Determine the [X, Y] coordinate at the center of the cell enclosing the given text.  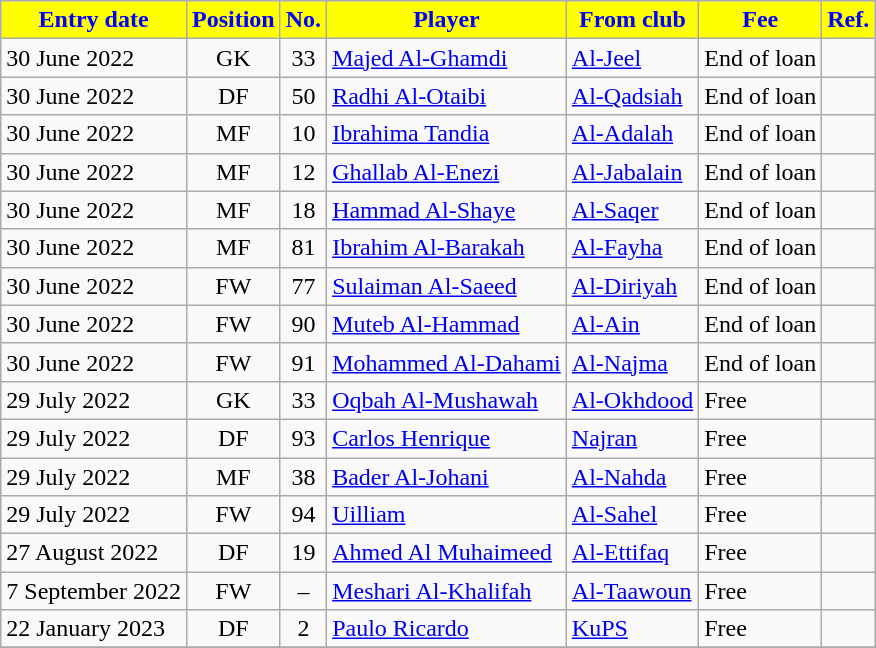
Al-Ain [632, 324]
19 [303, 553]
93 [303, 438]
Muteb Al-Hammad [447, 324]
Position [233, 20]
Al-Fayha [632, 248]
Al-Saqer [632, 210]
Al-Diriyah [632, 286]
Al-Adalah [632, 134]
Al-Jabalain [632, 172]
Najran [632, 438]
Mohammed Al-Dahami [447, 362]
Al-Ettifaq [632, 553]
Hammad Al-Shaye [447, 210]
Oqbah Al-Mushawah [447, 400]
Ibrahim Al-Barakah [447, 248]
91 [303, 362]
Al-Nahda [632, 477]
Ghallab Al-Enezi [447, 172]
Player [447, 20]
Uilliam [447, 515]
Al-Sahel [632, 515]
Paulo Ricardo [447, 629]
90 [303, 324]
81 [303, 248]
Al-Qadsiah [632, 96]
22 January 2023 [94, 629]
12 [303, 172]
Fee [760, 20]
Radhi Al-Otaibi [447, 96]
Majed Al-Ghamdi [447, 58]
Ahmed Al Muhaimeed [447, 553]
KuPS [632, 629]
77 [303, 286]
18 [303, 210]
2 [303, 629]
27 August 2022 [94, 553]
From club [632, 20]
38 [303, 477]
Bader Al-Johani [447, 477]
7 September 2022 [94, 591]
50 [303, 96]
10 [303, 134]
Al-Okhdood [632, 400]
Ibrahima Tandia [447, 134]
Ref. [848, 20]
Sulaiman Al-Saeed [447, 286]
94 [303, 515]
No. [303, 20]
Carlos Henrique [447, 438]
Al-Taawoun [632, 591]
Entry date [94, 20]
– [303, 591]
Al-Najma [632, 362]
Meshari Al-Khalifah [447, 591]
Al-Jeel [632, 58]
